Determine the (X, Y) coordinate at the center of the cell enclosing the given text.  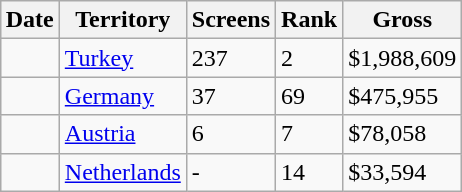
Date (30, 20)
Rank (310, 20)
Netherlands (122, 172)
237 (230, 58)
Territory (122, 20)
$475,955 (402, 96)
69 (310, 96)
- (230, 172)
7 (310, 134)
2 (310, 58)
6 (230, 134)
$1,988,609 (402, 58)
Germany (122, 96)
Gross (402, 20)
Turkey (122, 58)
Austria (122, 134)
$33,594 (402, 172)
$78,058 (402, 134)
14 (310, 172)
37 (230, 96)
Screens (230, 20)
